Determine the (X, Y) coordinate at the center of the cell enclosing the given text.  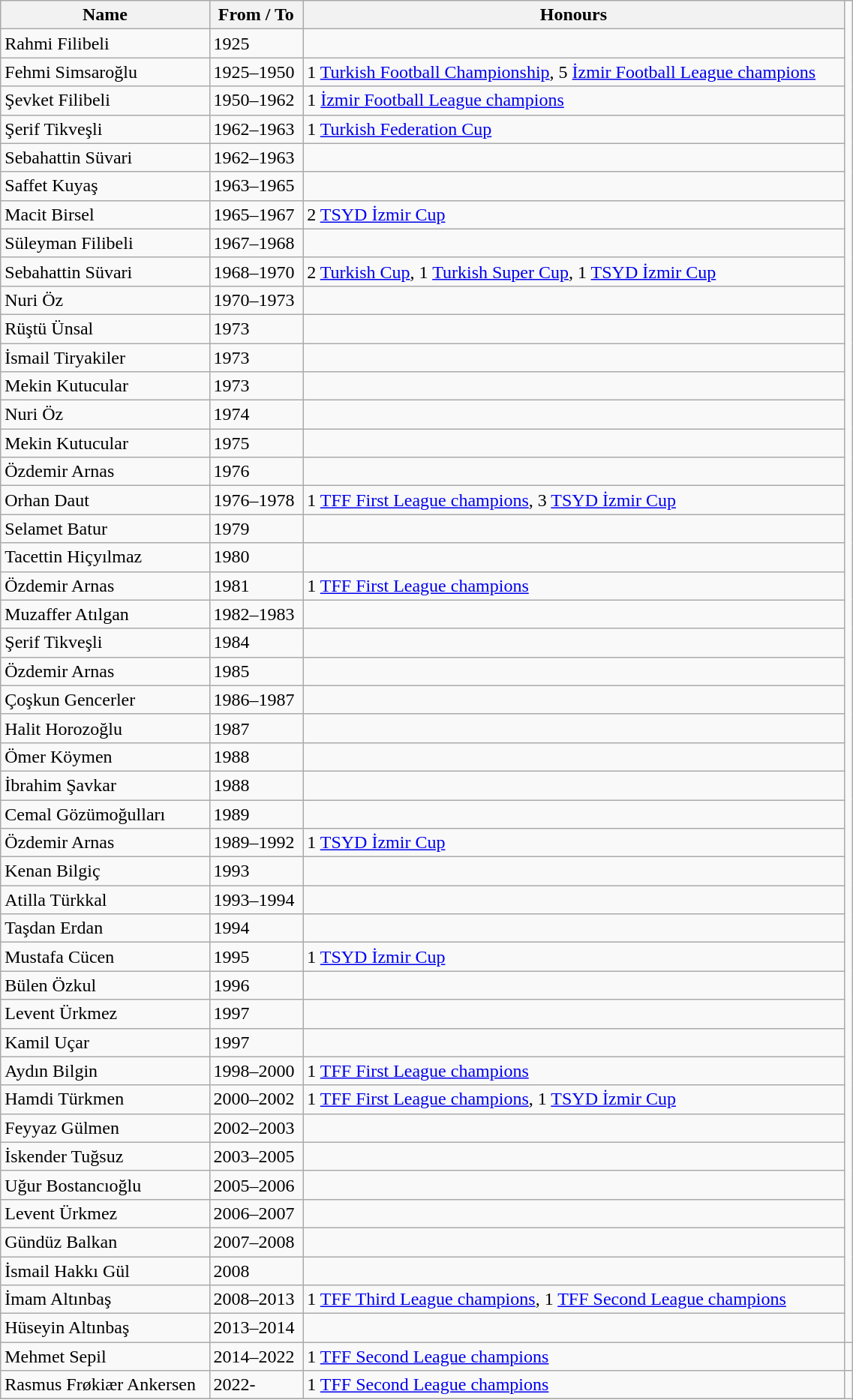
İsmail Tiryakiler (105, 358)
1 Turkish Federation Cup (574, 129)
Hamdi Türkmen (105, 1099)
1967–1968 (257, 243)
1950–1962 (257, 100)
Hüseyin Altınbaş (105, 1328)
1 Turkish Football Championship, 5 İzmir Football League champions (574, 72)
1976 (257, 472)
Gündüz Balkan (105, 1242)
2005–2006 (257, 1185)
Muzaffer Atılgan (105, 614)
2022- (257, 1385)
Atilla Türkkal (105, 900)
1980 (257, 557)
İbrahim Şavkar (105, 785)
2007–2008 (257, 1242)
1993 (257, 871)
2002–2003 (257, 1128)
Çoşkun Gencerler (105, 700)
1976–1978 (257, 500)
1987 (257, 728)
1995 (257, 957)
1 TFF First League champions, 1 TSYD İzmir Cup (574, 1099)
2000–2002 (257, 1099)
2003–2005 (257, 1156)
1993–1994 (257, 900)
1996 (257, 985)
1925–1950 (257, 72)
1985 (257, 671)
1994 (257, 928)
1 İzmir Football League champions (574, 100)
1 TFF Third League champions, 1 TFF Second League champions (574, 1300)
Rahmi Filibeli (105, 43)
Süleyman Filibeli (105, 243)
İmam Altınbaş (105, 1300)
Aydın Bilgin (105, 1071)
1963–1965 (257, 186)
2 TSYD İzmir Cup (574, 214)
Name (105, 15)
Ömer Köymen (105, 757)
Bülen Özkul (105, 985)
1982–1983 (257, 614)
Orhan Daut (105, 500)
Halit Horozoğlu (105, 728)
1975 (257, 443)
2008–2013 (257, 1300)
Mehmet Sepil (105, 1357)
2013–2014 (257, 1328)
Kenan Bilgiç (105, 871)
1989–1992 (257, 843)
1984 (257, 643)
1974 (257, 415)
Rüştü Ünsal (105, 328)
1965–1967 (257, 214)
İskender Tuğsuz (105, 1156)
2014–2022 (257, 1357)
Fehmi Simsaroğlu (105, 72)
Uğur Bostancıoğlu (105, 1185)
1979 (257, 529)
1986–1987 (257, 700)
Kamil Uçar (105, 1042)
Rasmus Frøkiær Ankersen (105, 1385)
1970–1973 (257, 300)
From / To (257, 15)
1968–1970 (257, 271)
İsmail Hakkı Gül (105, 1271)
2008 (257, 1271)
1925 (257, 43)
1 TFF First League champions, 3 TSYD İzmir Cup (574, 500)
1989 (257, 814)
1998–2000 (257, 1071)
Taşdan Erdan (105, 928)
Şevket Filibeli (105, 100)
2 Turkish Cup, 1 Turkish Super Cup, 1 TSYD İzmir Cup (574, 271)
Mustafa Cücen (105, 957)
Cemal Gözümoğulları (105, 814)
Honours (574, 15)
Saffet Kuyaş (105, 186)
1981 (257, 586)
Feyyaz Gülmen (105, 1128)
Selamet Batur (105, 529)
2006–2007 (257, 1213)
Tacettin Hiçyılmaz (105, 557)
Macit Birsel (105, 214)
